Scan for the cell matching the given text and deliver its (X, Y) coordinate at center. 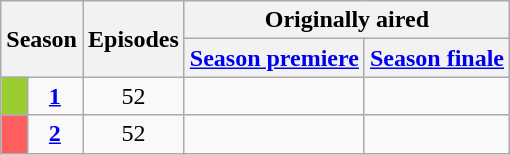
Episodes (133, 39)
Season premiere (274, 58)
Originally aired (346, 20)
Season (42, 39)
1 (54, 96)
Season finale (436, 58)
2 (54, 134)
